Scan for the cell matching the given text and deliver its (X, Y) coordinate at center. 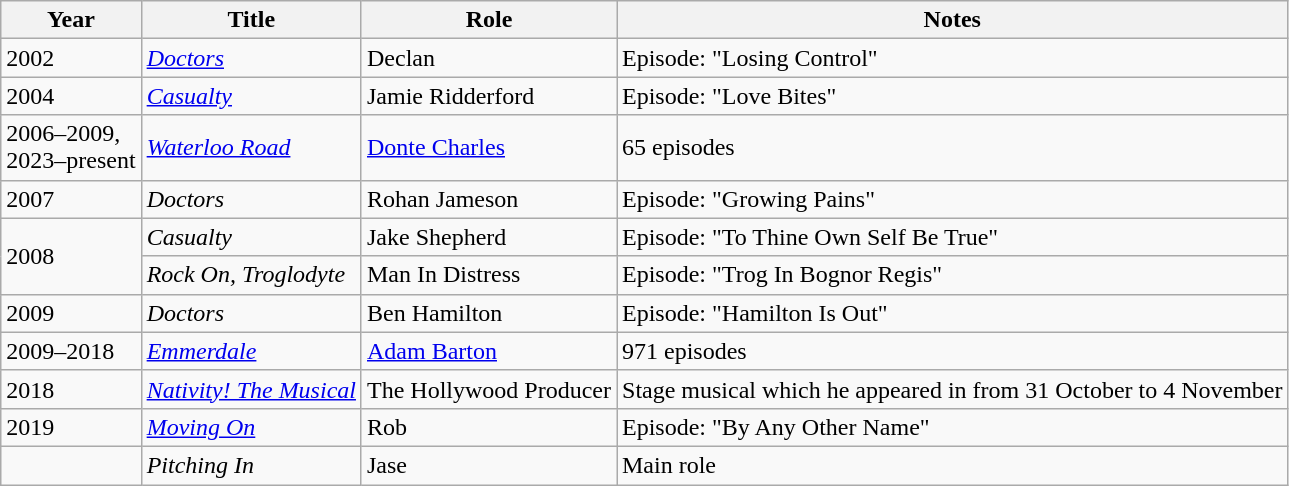
Episode: "Losing Control" (952, 58)
Jake Shepherd (488, 237)
Rohan Jameson (488, 199)
Main role (952, 465)
2009–2018 (71, 351)
Adam Barton (488, 351)
Rock On, Troglodyte (251, 275)
Declan (488, 58)
Episode: "Trog In Bognor Regis" (952, 275)
Episode: "By Any Other Name" (952, 427)
Pitching In (251, 465)
2006–2009, 2023–present (71, 148)
Stage musical which he appeared in from 31 October to 4 November (952, 389)
Year (71, 20)
The Hollywood Producer (488, 389)
2009 (71, 313)
Jamie Ridderford (488, 96)
Title (251, 20)
2019 (71, 427)
Notes (952, 20)
Episode: "To Thine Own Self Be True" (952, 237)
Episode: "Love Bites" (952, 96)
Moving On (251, 427)
Episode: "Hamilton Is Out" (952, 313)
Waterloo Road (251, 148)
Donte Charles (488, 148)
Ben Hamilton (488, 313)
2008 (71, 256)
Rob (488, 427)
Jase (488, 465)
Episode: "Growing Pains" (952, 199)
2018 (71, 389)
971 episodes (952, 351)
Role (488, 20)
Nativity! The Musical (251, 389)
2002 (71, 58)
Emmerdale (251, 351)
2004 (71, 96)
2007 (71, 199)
65 episodes (952, 148)
Man In Distress (488, 275)
